Return (x, y) of the center of cell containing provided text 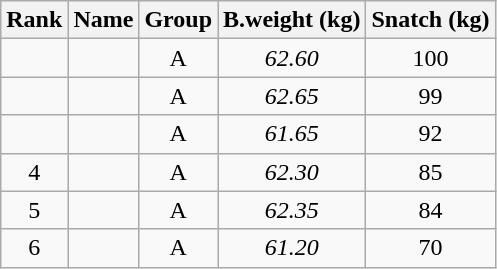
6 (34, 248)
61.20 (292, 248)
100 (430, 58)
Snatch (kg) (430, 20)
99 (430, 96)
84 (430, 210)
62.65 (292, 96)
4 (34, 172)
70 (430, 248)
Group (178, 20)
62.60 (292, 58)
Rank (34, 20)
85 (430, 172)
5 (34, 210)
92 (430, 134)
62.30 (292, 172)
Name (104, 20)
62.35 (292, 210)
B.weight (kg) (292, 20)
61.65 (292, 134)
